Find where the given text appears and provide that cell's center as [x, y] coordinate. 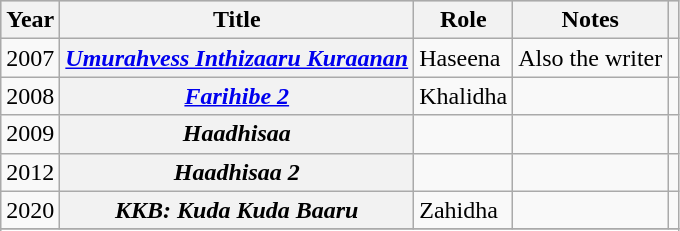
KKB: Kuda Kuda Baaru [237, 210]
Haseena [464, 58]
2009 [30, 134]
Year [30, 20]
2007 [30, 58]
Haadhisaa [237, 134]
Role [464, 20]
Zahidha [464, 210]
Khalidha [464, 96]
2020 [30, 210]
Notes [590, 20]
2008 [30, 96]
2012 [30, 172]
Title [237, 20]
Also the writer [590, 58]
Umurahvess Inthizaaru Kuraanan [237, 58]
Haadhisaa 2 [237, 172]
Farihibe 2 [237, 96]
